Output the [X, Y] coordinate of the center of the cell containing the given text.  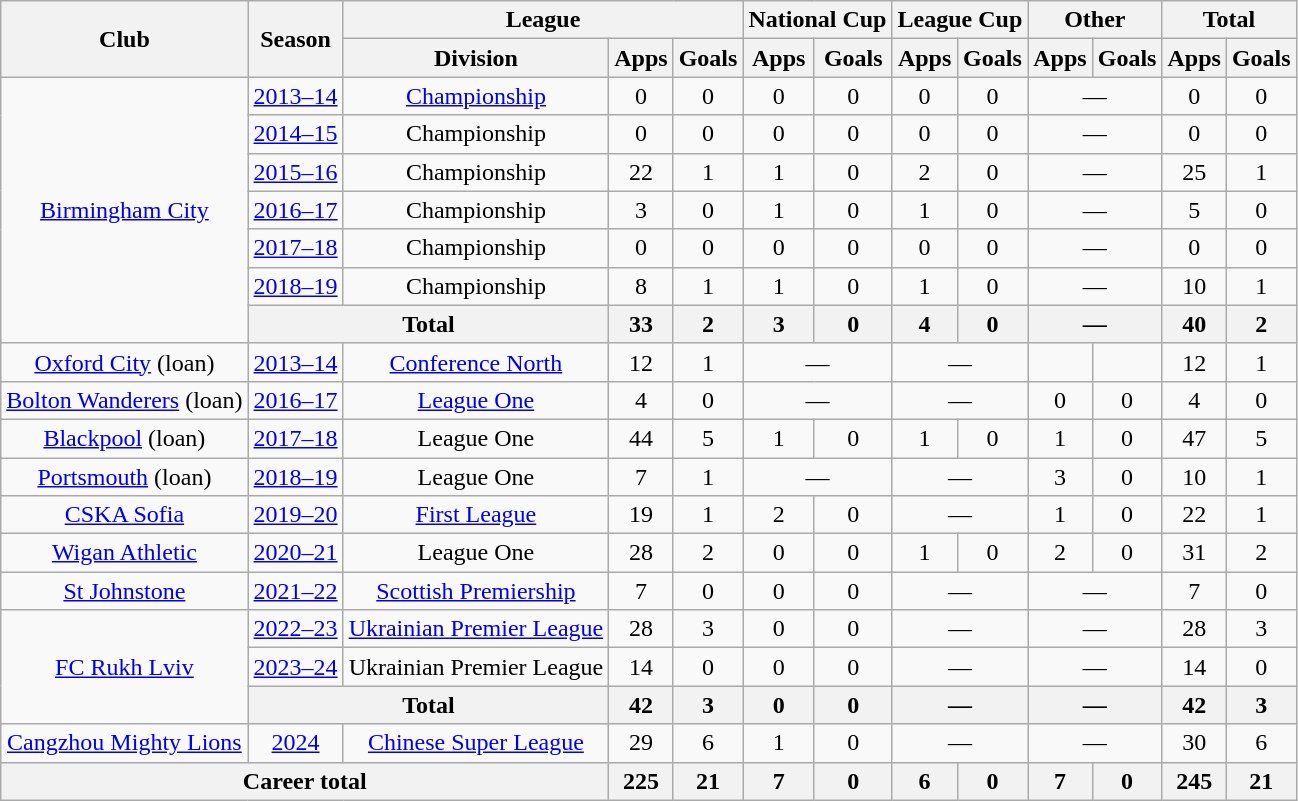
Portsmouth (loan) [124, 477]
FC Rukh Lviv [124, 667]
40 [1194, 324]
47 [1194, 438]
Scottish Premiership [476, 591]
Other [1095, 20]
33 [641, 324]
League Cup [960, 20]
Wigan Athletic [124, 553]
Career total [305, 781]
St Johnstone [124, 591]
Chinese Super League [476, 743]
2015–16 [296, 172]
First League [476, 515]
Oxford City (loan) [124, 362]
Season [296, 39]
2019–20 [296, 515]
2021–22 [296, 591]
2023–24 [296, 667]
CSKA Sofia [124, 515]
Division [476, 58]
44 [641, 438]
30 [1194, 743]
2024 [296, 743]
Birmingham City [124, 210]
31 [1194, 553]
25 [1194, 172]
Bolton Wanderers (loan) [124, 400]
225 [641, 781]
Conference North [476, 362]
League [543, 20]
8 [641, 286]
Club [124, 39]
2022–23 [296, 629]
2020–21 [296, 553]
Cangzhou Mighty Lions [124, 743]
19 [641, 515]
Blackpool (loan) [124, 438]
29 [641, 743]
2014–15 [296, 134]
National Cup [818, 20]
245 [1194, 781]
